Output the [x, y] coordinate of the center of the cell containing the given text.  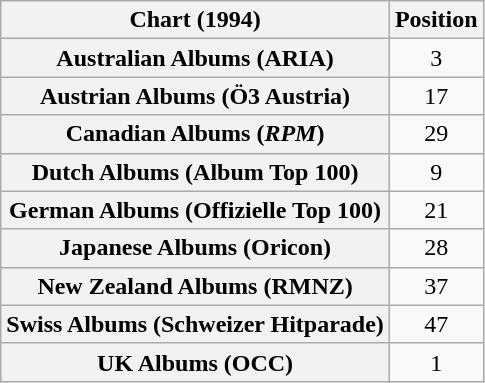
37 [436, 286]
17 [436, 96]
Chart (1994) [196, 20]
3 [436, 58]
9 [436, 172]
New Zealand Albums (RMNZ) [196, 286]
21 [436, 210]
Swiss Albums (Schweizer Hitparade) [196, 324]
German Albums (Offizielle Top 100) [196, 210]
UK Albums (OCC) [196, 362]
Australian Albums (ARIA) [196, 58]
Austrian Albums (Ö3 Austria) [196, 96]
1 [436, 362]
Canadian Albums (RPM) [196, 134]
29 [436, 134]
Position [436, 20]
28 [436, 248]
47 [436, 324]
Dutch Albums (Album Top 100) [196, 172]
Japanese Albums (Oricon) [196, 248]
